Pinpoint the cell where the given text exists, returning its [X, Y] midpoint coordinate. 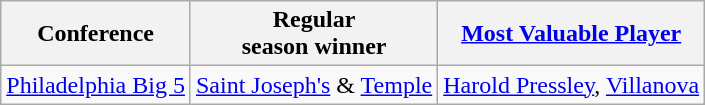
Saint Joseph's & Temple [314, 85]
Harold Pressley, Villanova [572, 85]
Regular season winner [314, 34]
Conference [96, 34]
Most Valuable Player [572, 34]
Philadelphia Big 5 [96, 85]
